Return (x, y) of the center of cell containing provided text 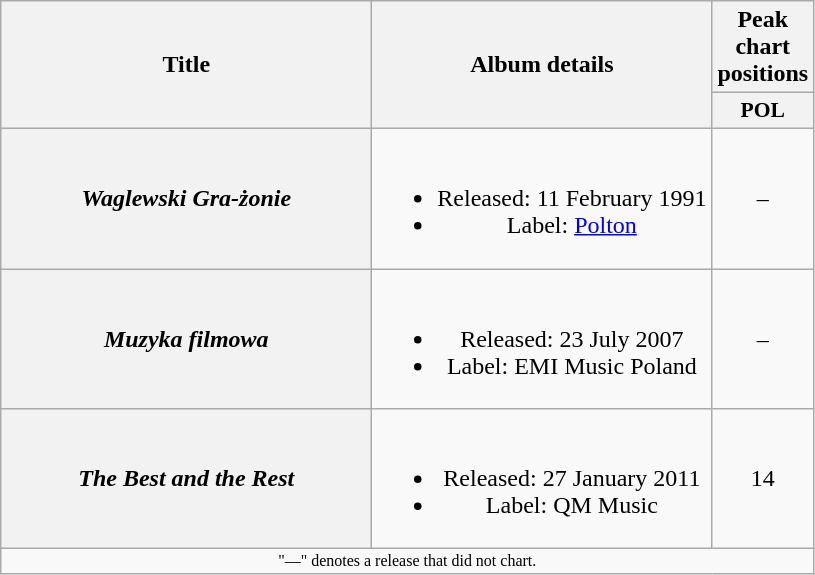
Muzyka filmowa (186, 338)
Released: 27 January 2011Label: QM Music (542, 479)
POL (763, 111)
"—" denotes a release that did not chart. (408, 561)
Title (186, 65)
The Best and the Rest (186, 479)
Peak chart positions (763, 47)
Album details (542, 65)
Released: 23 July 2007Label: EMI Music Poland (542, 338)
14 (763, 479)
Released: 11 February 1991Label: Polton (542, 198)
Waglewski Gra-żonie (186, 198)
